Scan for the cell matching the given text and deliver its (x, y) coordinate at center. 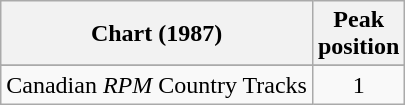
Canadian RPM Country Tracks (157, 85)
1 (358, 85)
Peakposition (358, 34)
Chart (1987) (157, 34)
